Search for the cell housing the specified text and yield its [x, y] center coordinate. 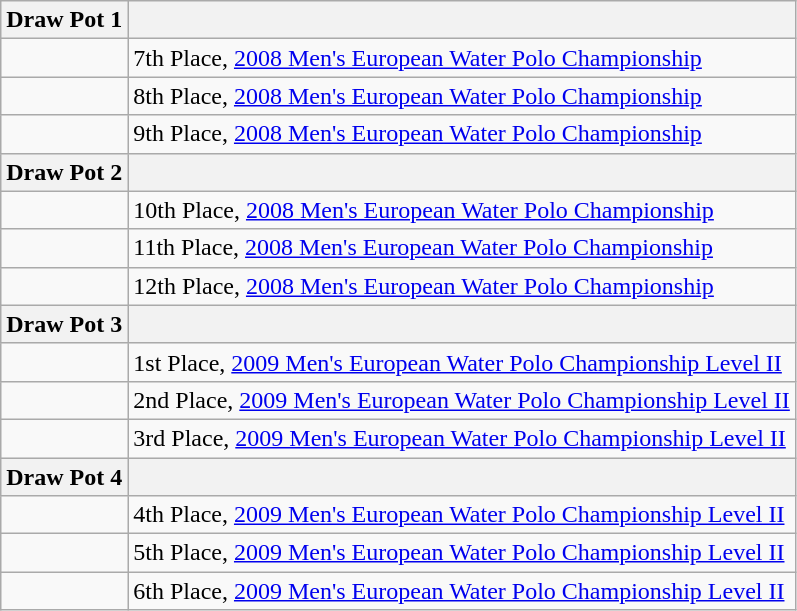
1st Place, 2009 Men's European Water Polo Championship Level II [462, 362]
12th Place, 2008 Men's European Water Polo Championship [462, 286]
2nd Place, 2009 Men's European Water Polo Championship Level II [462, 400]
Draw Pot 3 [64, 324]
10th Place, 2008 Men's European Water Polo Championship [462, 210]
6th Place, 2009 Men's European Water Polo Championship Level II [462, 591]
9th Place, 2008 Men's European Water Polo Championship [462, 134]
8th Place, 2008 Men's European Water Polo Championship [462, 96]
5th Place, 2009 Men's European Water Polo Championship Level II [462, 553]
3rd Place, 2009 Men's European Water Polo Championship Level II [462, 438]
7th Place, 2008 Men's European Water Polo Championship [462, 58]
4th Place, 2009 Men's European Water Polo Championship Level II [462, 515]
11th Place, 2008 Men's European Water Polo Championship [462, 248]
Draw Pot 4 [64, 477]
Draw Pot 1 [64, 20]
Draw Pot 2 [64, 172]
